Determine the [x, y] coordinate at the center of the cell enclosing the given text.  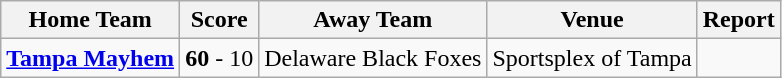
Delaware Black Foxes [373, 58]
Tampa Mayhem [90, 58]
60 - 10 [220, 58]
Venue [592, 20]
Sportsplex of Tampa [592, 58]
Home Team [90, 20]
Score [220, 20]
Away Team [373, 20]
Report [738, 20]
